Scan for the cell matching the given text and deliver its (x, y) coordinate at center. 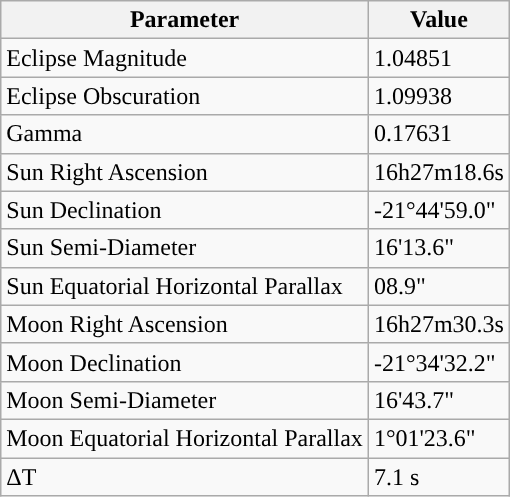
Gamma (185, 134)
Moon Semi-Diameter (185, 400)
16'13.6" (438, 248)
Parameter (185, 20)
Moon Declination (185, 362)
Sun Declination (185, 210)
-21°34'32.2" (438, 362)
Sun Semi-Diameter (185, 248)
16h27m30.3s (438, 324)
1.04851 (438, 58)
ΔT (185, 477)
1°01'23.6" (438, 438)
16h27m18.6s (438, 172)
Eclipse Obscuration (185, 96)
08.9" (438, 286)
Sun Right Ascension (185, 172)
7.1 s (438, 477)
16'43.7" (438, 400)
Eclipse Magnitude (185, 58)
Sun Equatorial Horizontal Parallax (185, 286)
1.09938 (438, 96)
Value (438, 20)
-21°44'59.0" (438, 210)
0.17631 (438, 134)
Moon Equatorial Horizontal Parallax (185, 438)
Moon Right Ascension (185, 324)
